Scan for the cell matching the given text and deliver its (X, Y) coordinate at center. 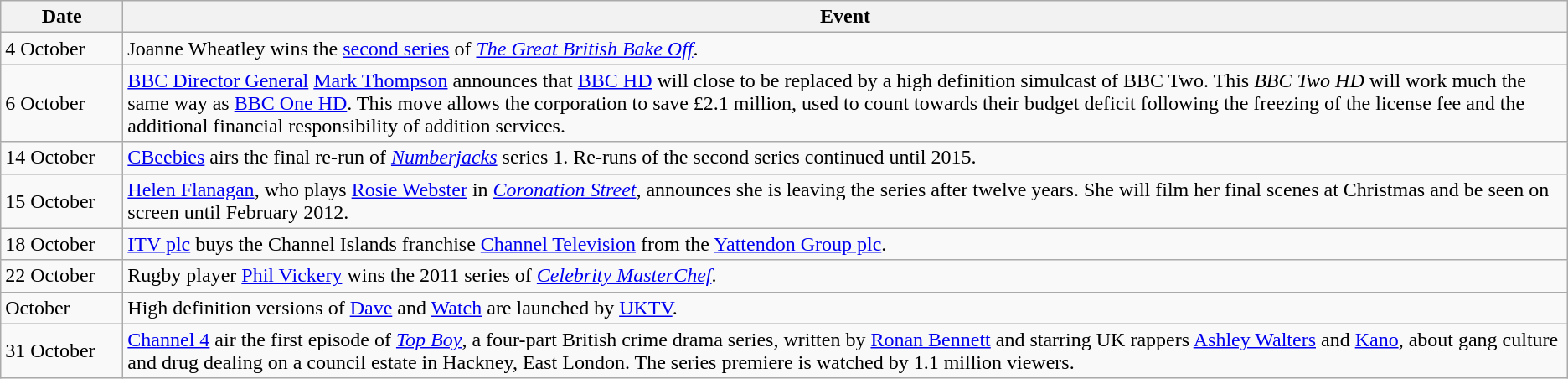
Joanne Wheatley wins the second series of The Great British Bake Off. (845, 49)
Date (62, 17)
ITV plc buys the Channel Islands franchise Channel Television from the Yattendon Group plc. (845, 244)
Rugby player Phil Vickery wins the 2011 series of Celebrity MasterChef. (845, 276)
4 October (62, 49)
31 October (62, 350)
CBeebies airs the final re-run of Numberjacks series 1. Re-runs of the second series continued until 2015. (845, 158)
Event (845, 17)
High definition versions of Dave and Watch are launched by UKTV. (845, 308)
6 October (62, 103)
18 October (62, 244)
15 October (62, 201)
14 October (62, 158)
October (62, 308)
22 October (62, 276)
